From the cell containing the given text, extract its center point as (X, Y) coordinate. 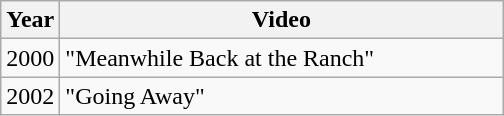
2002 (30, 96)
"Going Away" (282, 96)
Year (30, 20)
2000 (30, 58)
"Meanwhile Back at the Ranch" (282, 58)
Video (282, 20)
